Extract the (x, y) coordinate from the center of the cell holding the provided text.  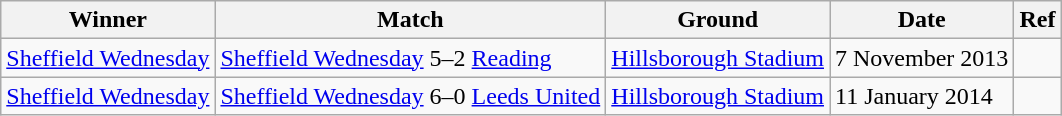
Ground (718, 20)
Sheffield Wednesday 5–2 Reading (410, 58)
11 January 2014 (922, 96)
Winner (108, 20)
Sheffield Wednesday 6–0 Leeds United (410, 96)
Match (410, 20)
Ref (1038, 20)
7 November 2013 (922, 58)
Date (922, 20)
